Return the (x, y) coordinate for the center point of the cell that contains the specified text.  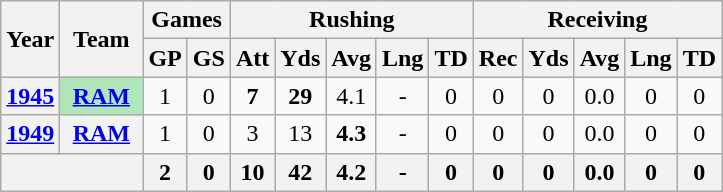
13 (300, 134)
4.3 (352, 134)
Rushing (352, 20)
Receiving (597, 20)
2 (165, 172)
3 (252, 134)
29 (300, 96)
4.2 (352, 172)
7 (252, 96)
42 (300, 172)
Team (102, 39)
Games (186, 20)
1945 (30, 96)
Att (252, 58)
GP (165, 58)
Rec (498, 58)
GS (208, 58)
4.1 (352, 96)
Year (30, 39)
1949 (30, 134)
10 (252, 172)
